For the text-containing cell, return its midpoint in (X, Y) coordinate format. 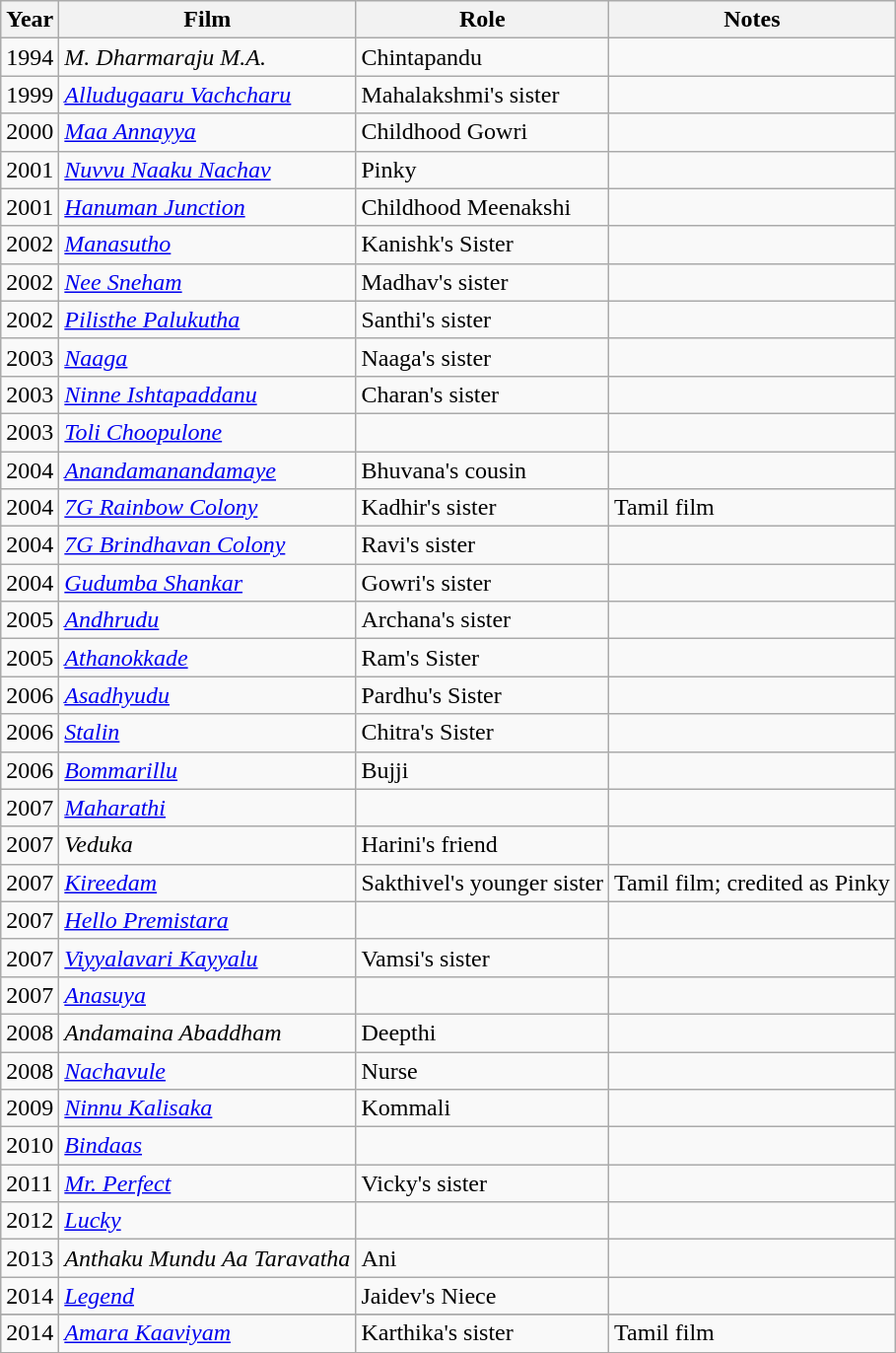
2013 (30, 1258)
Stalin (207, 733)
Chitra's Sister (483, 733)
Gudumba Shankar (207, 583)
Role (483, 20)
Kommali (483, 1108)
Nee Sneham (207, 282)
2000 (30, 132)
Pilisthe Palukutha (207, 320)
Bommarillu (207, 770)
Ravi's sister (483, 545)
Asadhyudu (207, 695)
Toli Choopulone (207, 432)
Bujji (483, 770)
1999 (30, 95)
Kireedam (207, 883)
Kanishk's Sister (483, 245)
Ninne Ishtapaddanu (207, 394)
Bindaas (207, 1146)
Childhood Meenakshi (483, 207)
Gowri's sister (483, 583)
Amara Kaaviyam (207, 1333)
Kadhir's sister (483, 508)
Alludugaaru Vachcharu (207, 95)
2012 (30, 1221)
2010 (30, 1146)
Karthika's sister (483, 1333)
Nachavule (207, 1070)
Archana's sister (483, 620)
Veduka (207, 845)
Naaga (207, 357)
Year (30, 20)
Legend (207, 1296)
Mahalakshmi's sister (483, 95)
Vicky's sister (483, 1183)
Hanuman Junction (207, 207)
Anthaku Mundu Aa Taravatha (207, 1258)
M. Dharmaraju M.A. (207, 57)
Athanokkade (207, 658)
Bhuvana's cousin (483, 470)
2009 (30, 1108)
Chintapandu (483, 57)
Mr. Perfect (207, 1183)
Hello Premistara (207, 920)
Vamsi's sister (483, 958)
Jaidev's Niece (483, 1296)
7G Brindhavan Colony (207, 545)
1994 (30, 57)
Viyyalavari Kayyalu (207, 958)
Andamaina Abaddham (207, 1033)
Anasuya (207, 995)
Sakthivel's younger sister (483, 883)
Santhi's sister (483, 320)
Anandamanandamaye (207, 470)
Nuvvu Naaku Nachav (207, 170)
Harini's friend (483, 845)
Maa Annayya (207, 132)
Pardhu's Sister (483, 695)
Ani (483, 1258)
Madhav's sister (483, 282)
Tamil film; credited as Pinky (753, 883)
Charan's sister (483, 394)
7G Rainbow Colony (207, 508)
Maharathi (207, 808)
Naaga's sister (483, 357)
Pinky (483, 170)
Lucky (207, 1221)
Notes (753, 20)
Manasutho (207, 245)
Deepthi (483, 1033)
Andhrudu (207, 620)
Ninnu Kalisaka (207, 1108)
Film (207, 20)
2011 (30, 1183)
Childhood Gowri (483, 132)
Ram's Sister (483, 658)
Nurse (483, 1070)
